Identify which cell holds the provided text, then report its (X, Y) central coordinate. 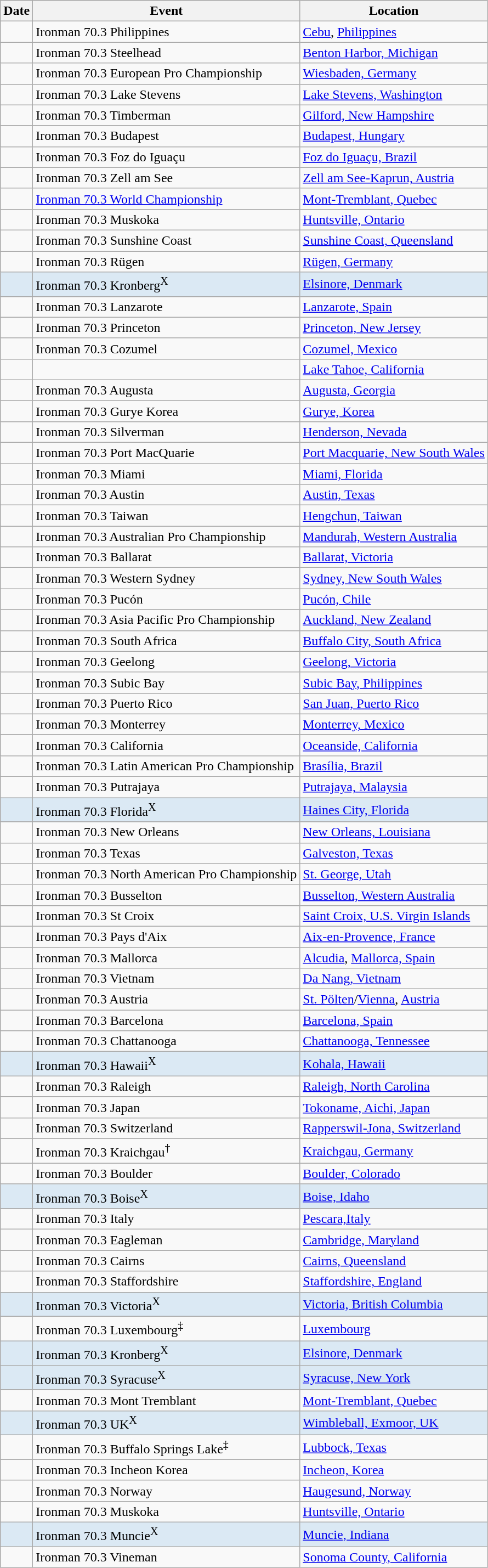
Date (16, 11)
Wimbleball, Exmoor, UK (394, 1423)
Ironman 70.3 World Championship (167, 199)
Lubbock, Texas (394, 1447)
Ironman 70.3 Foz do Iguaçu (167, 157)
Ironman 70.3 Buffalo Springs Lake‡ (167, 1447)
Luxembourg (394, 1329)
Gurye, Korea (394, 411)
Ironman 70.3 Kraichgau† (167, 1151)
Da Nang, Vietnam (394, 979)
Ironman 70.3 European Pro Championship (167, 74)
Incheon, Korea (394, 1470)
Buffalo City, South Africa (394, 641)
Ironman 70.3 Subic Bay (167, 683)
Ironman 70.3 HawaiiX (167, 1064)
Ironman 70.3 Mont Tremblant (167, 1400)
Augusta, Georgia (394, 390)
New Orleans, Louisiana (394, 832)
Ironman 70.3 Port MacQuarie (167, 453)
Ballarat, Victoria (394, 557)
Benton Harbor, Michigan (394, 53)
Pucón, Chile (394, 599)
Ironman 70.3 Texas (167, 853)
Galveston, Texas (394, 853)
Ironman 70.3 Mallorca (167, 958)
Sydney, New South Wales (394, 578)
Ironman 70.3 Puerto Rico (167, 703)
Busselton, Western Australia (394, 895)
St. Pölten/Vienna, Austria (394, 1000)
Ironman 70.3 Miami (167, 474)
Ironman 70.3 SyracuseX (167, 1378)
Miami, Florida (394, 474)
Haines City, Florida (394, 810)
Ironman 70.3 Augusta (167, 390)
St. George, Utah (394, 874)
Ironman 70.3 Pucón (167, 599)
Ironman 70.3 Chattanooga (167, 1041)
Ironman 70.3 Japan (167, 1107)
Ironman 70.3 MuncieX (167, 1535)
Rapperswil-Jona, Switzerland (394, 1129)
Ironman 70.3 Cozumel (167, 348)
Sonoma County, California (394, 1557)
Ironman 70.3 Raleigh (167, 1086)
Ironman 70.3 Silverman (167, 432)
Staffordshire, England (394, 1282)
Haugesund, Norway (394, 1491)
Gilford, New Hampshire (394, 115)
Ironman 70.3 Incheon Korea (167, 1470)
Ironman 70.3 Austria (167, 1000)
Ironman 70.3 Vineman (167, 1557)
Cebu, Philippines (394, 32)
Ironman 70.3 UKX (167, 1423)
Geelong, Victoria (394, 662)
Ironman 70.3 Norway (167, 1491)
Ironman 70.3 Putrajaya (167, 787)
Ironman 70.3 Lanzarote (167, 307)
Kraichgau, Germany (394, 1151)
Aix-en-Provence, France (394, 937)
Ironman 70.3 Monterrey (167, 724)
Tokoname, Aichi, Japan (394, 1107)
Cairns, Queensland (394, 1261)
Ironman 70.3 Princeton (167, 328)
Foz do Iguaçu, Brazil (394, 157)
Lake Tahoe, California (394, 369)
Ironman 70.3 Latin American Pro Championship (167, 766)
Boulder, Colorado (394, 1174)
Princeton, New Jersey (394, 328)
Ironman 70.3 Western Sydney (167, 578)
Ironman 70.3 Geelong (167, 662)
Port Macquarie, New South Wales (394, 453)
Cozumel, Mexico (394, 348)
Saint Croix, U.S. Virgin Islands (394, 916)
Kohala, Hawaii (394, 1064)
Event (167, 11)
Ironman 70.3 Busselton (167, 895)
Ironman 70.3 Taiwan (167, 516)
Hengchun, Taiwan (394, 516)
Oceanside, California (394, 745)
Lanzarote, Spain (394, 307)
Putrajaya, Malaysia (394, 787)
Ironman 70.3 Gurye Korea (167, 411)
Ironman 70.3 Italy (167, 1219)
Ironman 70.3 Eagleman (167, 1240)
Ironman 70.3 Staffordshire (167, 1282)
Rügen, Germany (394, 262)
Ironman 70.3 Sunshine Coast (167, 240)
Subic Bay, Philippines (394, 683)
Auckland, New Zealand (394, 620)
Ironman 70.3 Budapest (167, 136)
Raleigh, North Carolina (394, 1086)
Ironman 70.3 Barcelona (167, 1020)
Budapest, Hungary (394, 136)
Pescara,Italy (394, 1219)
Ironman 70.3 Australian Pro Championship (167, 537)
Syracuse, New York (394, 1378)
Ironman 70.3 Pays d'Aix (167, 937)
Ironman 70.3 VictoriaX (167, 1305)
Ironman 70.3 California (167, 745)
Ironman 70.3 Zell am See (167, 178)
Cambridge, Maryland (394, 1240)
Henderson, Nevada (394, 432)
Sunshine Coast, Queensland (394, 240)
Location (394, 11)
Ironman 70.3 Switzerland (167, 1129)
Ironman 70.3 Ballarat (167, 557)
Ironman 70.3 Vietnam (167, 979)
Ironman 70.3 St Croix (167, 916)
Ironman 70.3 Lake Stevens (167, 94)
Ironman 70.3 Steelhead (167, 53)
Zell am See-Kaprun, Austria (394, 178)
Boise, Idaho (394, 1196)
Ironman 70.3 North American Pro Championship (167, 874)
Ironman 70.3 Luxembourg‡ (167, 1329)
Ironman 70.3 Boulder (167, 1174)
Ironman 70.3 Timberman (167, 115)
Wiesbaden, Germany (394, 74)
Ironman 70.3 South Africa (167, 641)
Monterrey, Mexico (394, 724)
Barcelona, Spain (394, 1020)
Austin, Texas (394, 495)
Brasília, Brazil (394, 766)
Ironman 70.3 FloridaX (167, 810)
Ironman 70.3 New Orleans (167, 832)
Chattanooga, Tennessee (394, 1041)
Victoria, British Columbia (394, 1305)
Ironman 70.3 Cairns (167, 1261)
Ironman 70.3 Philippines (167, 32)
Ironman 70.3 Austin (167, 495)
Lake Stevens, Washington (394, 94)
Alcudia, Mallorca, Spain (394, 958)
San Juan, Puerto Rico (394, 703)
Ironman 70.3 Asia Pacific Pro Championship (167, 620)
Ironman 70.3 Rügen (167, 262)
Ironman 70.3 BoiseX (167, 1196)
Mandurah, Western Australia (394, 537)
Muncie, Indiana (394, 1535)
